For the text-containing cell, return its midpoint in (X, Y) coordinate format. 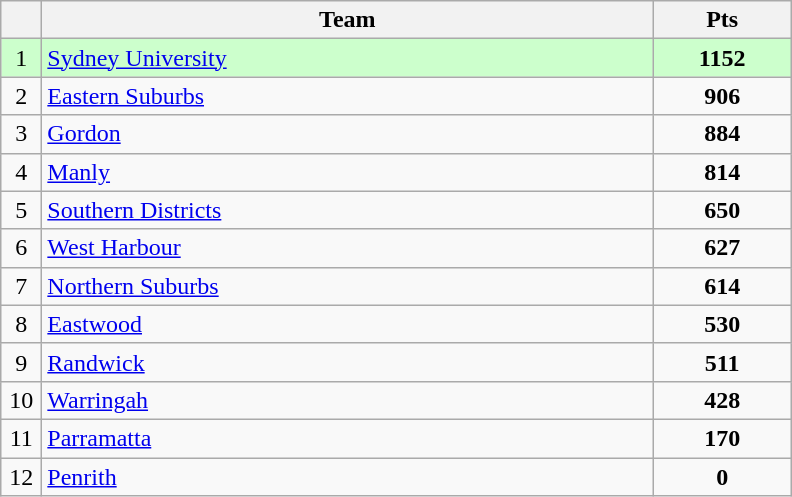
Southern Districts (348, 210)
4 (22, 172)
Gordon (348, 134)
Manly (348, 172)
428 (722, 400)
530 (722, 324)
Penrith (348, 477)
Eastwood (348, 324)
Northern Suburbs (348, 286)
906 (722, 96)
614 (722, 286)
1 (22, 58)
Warringah (348, 400)
8 (22, 324)
Pts (722, 20)
0 (722, 477)
814 (722, 172)
Team (348, 20)
Sydney University (348, 58)
12 (22, 477)
2 (22, 96)
Randwick (348, 362)
170 (722, 438)
884 (722, 134)
6 (22, 248)
10 (22, 400)
650 (722, 210)
3 (22, 134)
627 (722, 248)
1152 (722, 58)
Eastern Suburbs (348, 96)
9 (22, 362)
5 (22, 210)
West Harbour (348, 248)
11 (22, 438)
7 (22, 286)
511 (722, 362)
Parramatta (348, 438)
